Output the [x, y] coordinate of the center of the cell containing the given text.  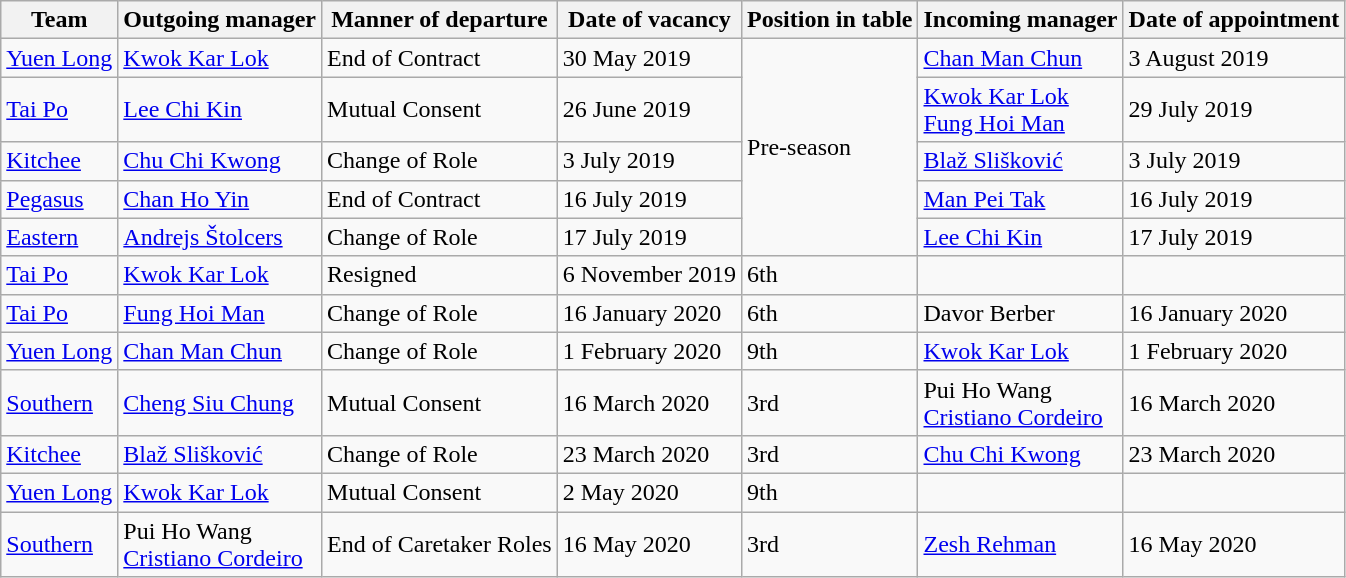
Incoming manager [1020, 20]
Davor Berber [1020, 313]
26 June 2019 [649, 110]
Date of appointment [1234, 20]
29 July 2019 [1234, 110]
Andrejs Štolcers [220, 237]
Outgoing manager [220, 20]
Man Pei Tak [1020, 199]
Resigned [440, 275]
Fung Hoi Man [220, 313]
Kwok Kar Lok Fung Hoi Man [1020, 110]
Date of vacancy [649, 20]
2 May 2020 [649, 492]
Manner of departure [440, 20]
Chan Ho Yin [220, 199]
Pegasus [60, 199]
End of Caretaker Roles [440, 544]
Team [60, 20]
6 November 2019 [649, 275]
Zesh Rehman [1020, 544]
3 August 2019 [1234, 58]
Pre-season [830, 148]
Cheng Siu Chung [220, 402]
30 May 2019 [649, 58]
Position in table [830, 20]
Eastern [60, 237]
